Capture the cell that displays the provided text and extract its [X, Y] central coordinate. 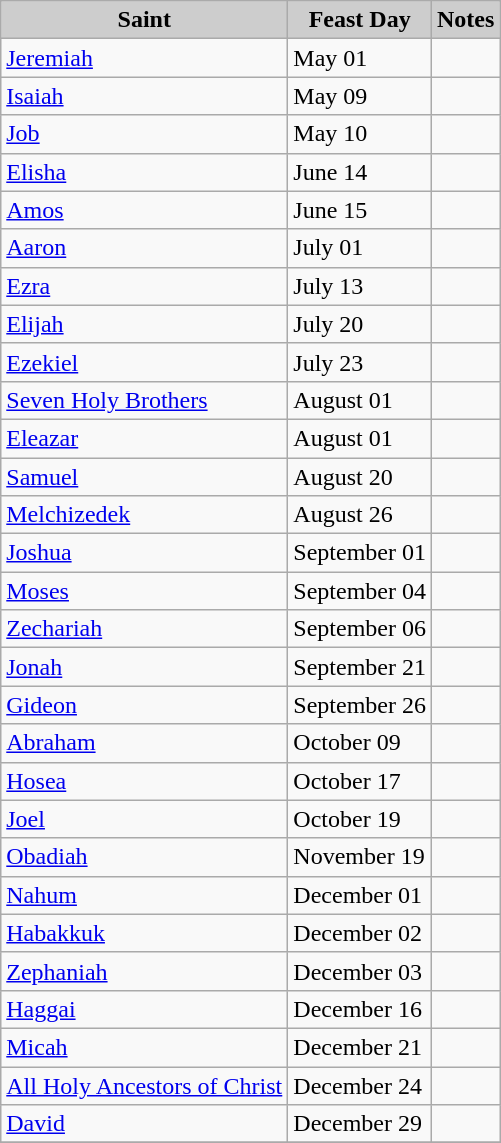
October 17 [360, 781]
June 15 [360, 210]
August 26 [360, 515]
Saint [144, 20]
Elijah [144, 324]
September 06 [360, 629]
Amos [144, 210]
David [144, 1124]
August 20 [360, 477]
Moses [144, 591]
Eleazar [144, 438]
November 19 [360, 857]
September 04 [360, 591]
December 29 [360, 1124]
Abraham [144, 743]
May 10 [360, 134]
September 21 [360, 667]
Ezra [144, 286]
May 01 [360, 58]
December 16 [360, 1009]
All Holy Ancestors of Christ [144, 1085]
December 02 [360, 933]
Habakkuk [144, 933]
December 21 [360, 1047]
Feast Day [360, 20]
July 13 [360, 286]
Isaiah [144, 96]
December 24 [360, 1085]
Gideon [144, 705]
Obadiah [144, 857]
Joel [144, 819]
December 03 [360, 971]
Haggai [144, 1009]
Notes [466, 20]
July 20 [360, 324]
Elisha [144, 172]
Micah [144, 1047]
Zephaniah [144, 971]
October 09 [360, 743]
Nahum [144, 895]
May 09 [360, 96]
Melchizedek [144, 515]
June 14 [360, 172]
October 19 [360, 819]
September 01 [360, 553]
July 23 [360, 362]
Jeremiah [144, 58]
September 26 [360, 705]
Seven Holy Brothers [144, 400]
Aaron [144, 248]
Hosea [144, 781]
Jonah [144, 667]
Job [144, 134]
Samuel [144, 477]
December 01 [360, 895]
Zechariah [144, 629]
Joshua [144, 553]
Ezekiel [144, 362]
July 01 [360, 248]
